Return the [X, Y] coordinate for the center point of the cell that contains the specified text.  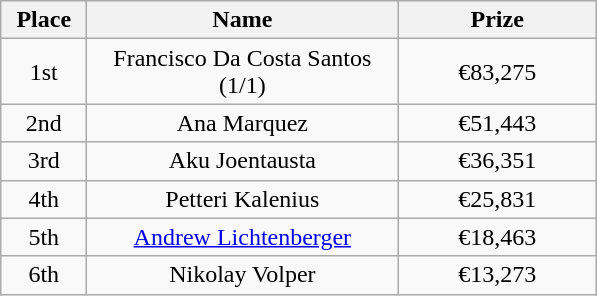
Andrew Lichtenberger [242, 237]
Ana Marquez [242, 123]
2nd [44, 123]
Petteri Kalenius [242, 199]
€83,275 [498, 72]
Nikolay Volper [242, 275]
€25,831 [498, 199]
€51,443 [498, 123]
Place [44, 20]
Prize [498, 20]
6th [44, 275]
4th [44, 199]
5th [44, 237]
€36,351 [498, 161]
1st [44, 72]
Aku Joentausta [242, 161]
Francisco Da Costa Santos (1/1) [242, 72]
€18,463 [498, 237]
€13,273 [498, 275]
3rd [44, 161]
Name [242, 20]
